Capture the cell that displays the provided text and extract its [X, Y] central coordinate. 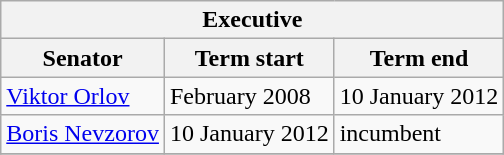
Senator [83, 58]
Boris Nevzorov [83, 134]
incumbent [419, 134]
Viktor Orlov [83, 96]
Term start [249, 58]
Executive [252, 20]
February 2008 [249, 96]
Term end [419, 58]
